Find where the given text appears and provide that cell's center as [X, Y] coordinate. 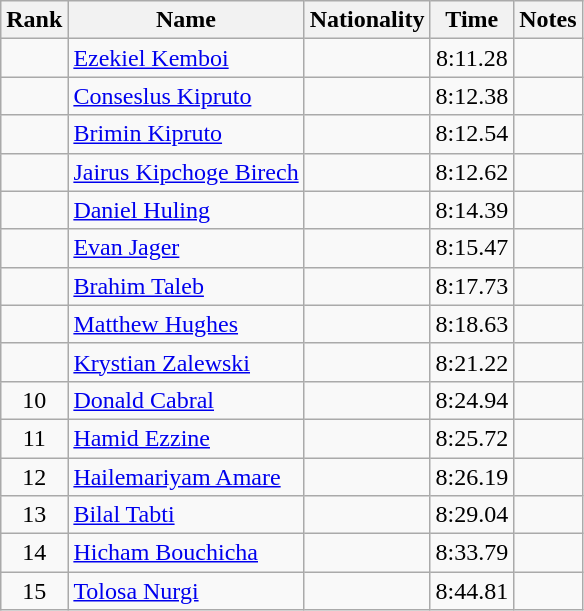
8:18.63 [472, 324]
8:11.28 [472, 58]
8:12.62 [472, 172]
8:25.72 [472, 438]
12 [34, 477]
8:12.38 [472, 96]
Time [472, 20]
Brahim Taleb [186, 286]
Notes [548, 20]
14 [34, 553]
Conseslus Kipruto [186, 96]
8:24.94 [472, 400]
8:26.19 [472, 477]
8:17.73 [472, 286]
Evan Jager [186, 248]
8:44.81 [472, 591]
8:14.39 [472, 210]
8:33.79 [472, 553]
8:21.22 [472, 362]
Jairus Kipchoge Birech [186, 172]
Nationality [367, 20]
8:15.47 [472, 248]
8:29.04 [472, 515]
10 [34, 400]
Hicham Bouchicha [186, 553]
11 [34, 438]
Ezekiel Kemboi [186, 58]
Donald Cabral [186, 400]
8:12.54 [472, 134]
Hailemariyam Amare [186, 477]
Krystian Zalewski [186, 362]
Matthew Hughes [186, 324]
Brimin Kipruto [186, 134]
Tolosa Nurgi [186, 591]
Rank [34, 20]
Daniel Huling [186, 210]
15 [34, 591]
13 [34, 515]
Bilal Tabti [186, 515]
Hamid Ezzine [186, 438]
Name [186, 20]
